Determine the [x, y] coordinate at the center of the cell enclosing the given text.  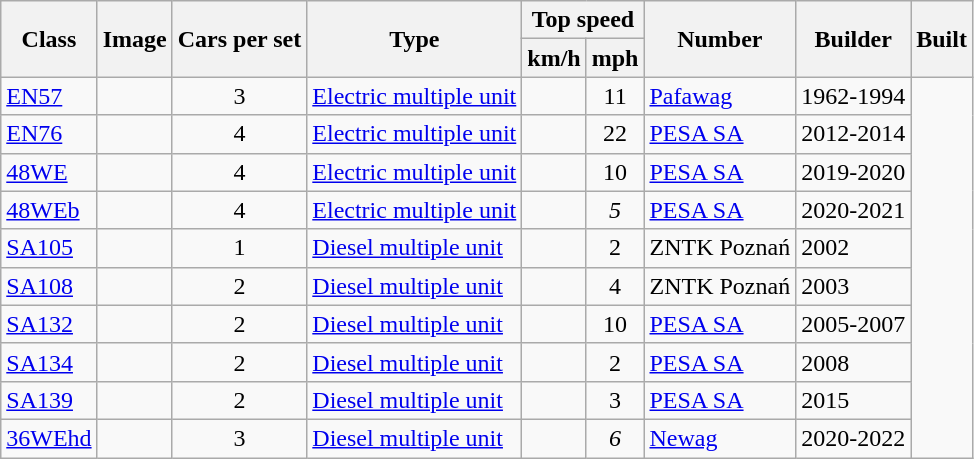
Number [720, 39]
2005-2007 [854, 324]
2008 [854, 362]
2003 [854, 286]
km/h [554, 58]
Built [942, 39]
48WEb [49, 210]
SA108 [49, 286]
1 [240, 248]
11 [615, 96]
Type [414, 39]
2002 [854, 248]
2015 [854, 400]
2020-2022 [854, 438]
1962-1994 [854, 96]
Pafawag [720, 96]
SA132 [49, 324]
Top speed [583, 20]
SA134 [49, 362]
2019-2020 [854, 172]
SA139 [49, 400]
mph [615, 58]
2012-2014 [854, 134]
SA105 [49, 248]
2020-2021 [854, 210]
Builder [854, 39]
Class [49, 39]
22 [615, 134]
EN57 [49, 96]
5 [615, 210]
Newag [720, 438]
EN76 [49, 134]
36WEhd [49, 438]
48WE [49, 172]
Cars per set [240, 39]
Image [134, 39]
6 [615, 438]
